Return (X, Y) of the center of cell containing provided text 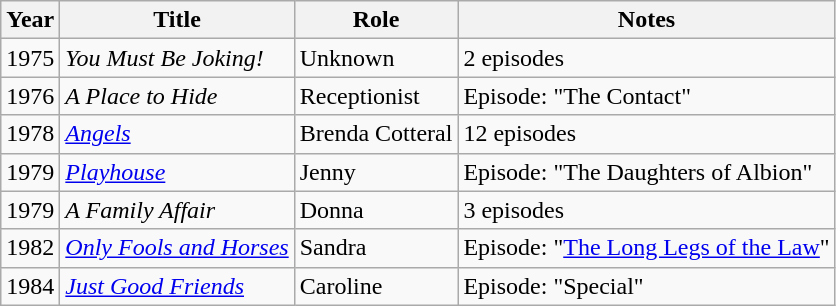
Title (177, 20)
3 episodes (646, 210)
A Place to Hide (177, 96)
Year (30, 20)
Sandra (376, 248)
12 episodes (646, 134)
Unknown (376, 58)
Notes (646, 20)
Role (376, 20)
Playhouse (177, 172)
Brenda Cotteral (376, 134)
Caroline (376, 286)
1984 (30, 286)
Angels (177, 134)
Episode: "The Contact" (646, 96)
Episode: "The Long Legs of the Law" (646, 248)
Only Fools and Horses (177, 248)
1982 (30, 248)
2 episodes (646, 58)
1976 (30, 96)
You Must Be Joking! (177, 58)
Jenny (376, 172)
1975 (30, 58)
Episode: "The Daughters of Albion" (646, 172)
1978 (30, 134)
Just Good Friends (177, 286)
Receptionist (376, 96)
A Family Affair (177, 210)
Donna (376, 210)
Episode: "Special" (646, 286)
